Extract the (x, y) coordinate from the center of the cell holding the provided text.  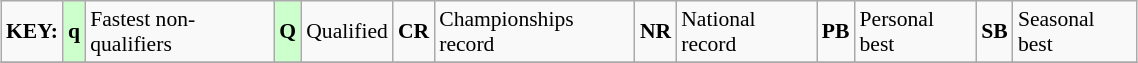
Fastest non-qualifiers (180, 32)
SB (994, 32)
Qualified (347, 32)
PB (836, 32)
Q (288, 32)
Seasonal best (1075, 32)
National record (746, 32)
CR (414, 32)
q (74, 32)
Personal best (916, 32)
NR (656, 32)
Championships record (534, 32)
KEY: (32, 32)
